Pinpoint the cell where the given text exists, returning its [x, y] midpoint coordinate. 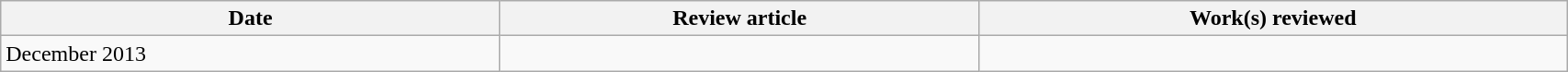
Work(s) reviewed [1273, 18]
December 2013 [251, 54]
Review article [739, 18]
Date [251, 18]
